Determine the [x, y] coordinate at the center of the cell enclosing the given text.  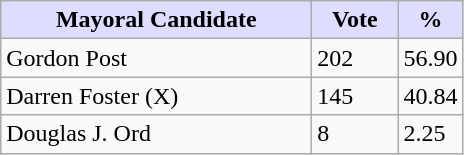
56.90 [430, 58]
Mayoral Candidate [156, 20]
Gordon Post [156, 58]
8 [355, 134]
145 [355, 96]
Darren Foster (X) [156, 96]
Douglas J. Ord [156, 134]
40.84 [430, 96]
% [430, 20]
202 [355, 58]
Vote [355, 20]
2.25 [430, 134]
